Determine the (X, Y) coordinate at the center of the cell enclosing the given text.  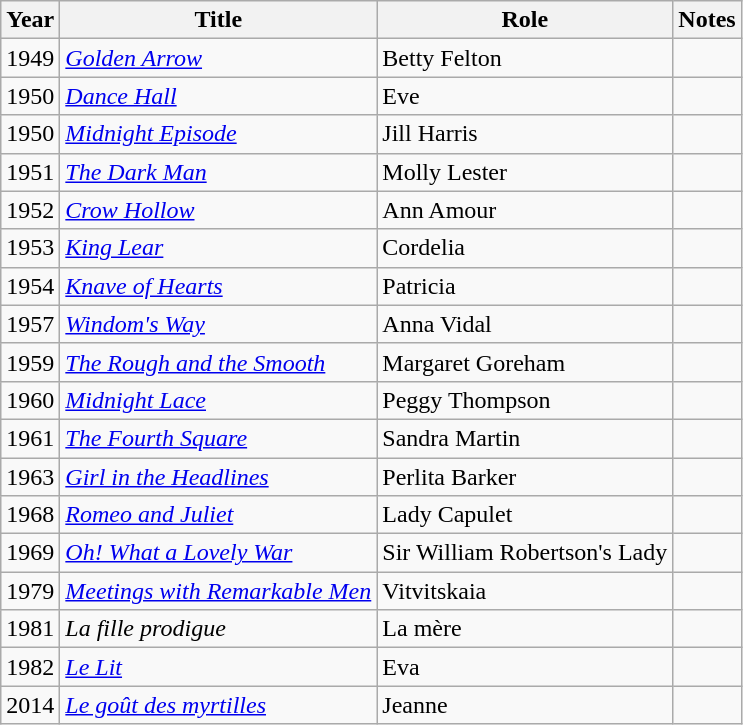
La mère (525, 629)
Notes (707, 20)
Vitvitskaia (525, 591)
1949 (30, 58)
Jeanne (525, 705)
1969 (30, 553)
Romeo and Juliet (218, 515)
Oh! What a Lovely War (218, 553)
Eve (525, 96)
Sir William Robertson's Lady (525, 553)
Meetings with Remarkable Men (218, 591)
Eva (525, 667)
Knave of Hearts (218, 286)
1960 (30, 400)
Role (525, 20)
Le Lit (218, 667)
Perlita Barker (525, 477)
The Rough and the Smooth (218, 362)
Sandra Martin (525, 438)
Patricia (525, 286)
Windom's Way (218, 324)
Dance Hall (218, 96)
1981 (30, 629)
Betty Felton (525, 58)
Jill Harris (525, 134)
Midnight Episode (218, 134)
1968 (30, 515)
1953 (30, 248)
Year (30, 20)
1952 (30, 210)
Golden Arrow (218, 58)
Margaret Goreham (525, 362)
Crow Hollow (218, 210)
The Dark Man (218, 172)
Lady Capulet (525, 515)
La fille prodigue (218, 629)
1959 (30, 362)
Peggy Thompson (525, 400)
1961 (30, 438)
Title (218, 20)
King Lear (218, 248)
Midnight Lace (218, 400)
The Fourth Square (218, 438)
Girl in the Headlines (218, 477)
1951 (30, 172)
Molly Lester (525, 172)
1957 (30, 324)
Anna Vidal (525, 324)
Ann Amour (525, 210)
2014 (30, 705)
1982 (30, 667)
1963 (30, 477)
Le goût des myrtilles (218, 705)
1954 (30, 286)
1979 (30, 591)
Cordelia (525, 248)
